From the cell containing the given text, extract its center point as (X, Y) coordinate. 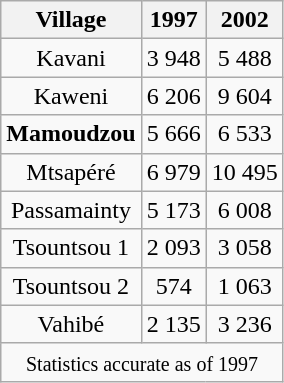
9 604 (244, 96)
574 (174, 286)
10 495 (244, 172)
2002 (244, 20)
6 008 (244, 210)
6 979 (174, 172)
2 093 (174, 248)
Statistics accurate as of 1997 (142, 362)
Kavani (71, 58)
Mtsapéré (71, 172)
3 948 (174, 58)
5 488 (244, 58)
3 236 (244, 324)
5 173 (174, 210)
6 206 (174, 96)
5 666 (174, 134)
1 063 (244, 286)
6 533 (244, 134)
Vahibé (71, 324)
Passamainty (71, 210)
Village (71, 20)
3 058 (244, 248)
Mamoudzou (71, 134)
2 135 (174, 324)
Kaweni (71, 96)
Tsountsou 1 (71, 248)
1997 (174, 20)
Tsountsou 2 (71, 286)
